Provide the [X, Y] coordinate of the cell's center where the given text is located.  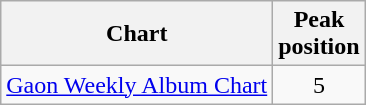
5 [319, 85]
Chart [137, 34]
Gaon Weekly Album Chart [137, 85]
Peak position [319, 34]
